Capture the cell that displays the provided text and extract its [X, Y] central coordinate. 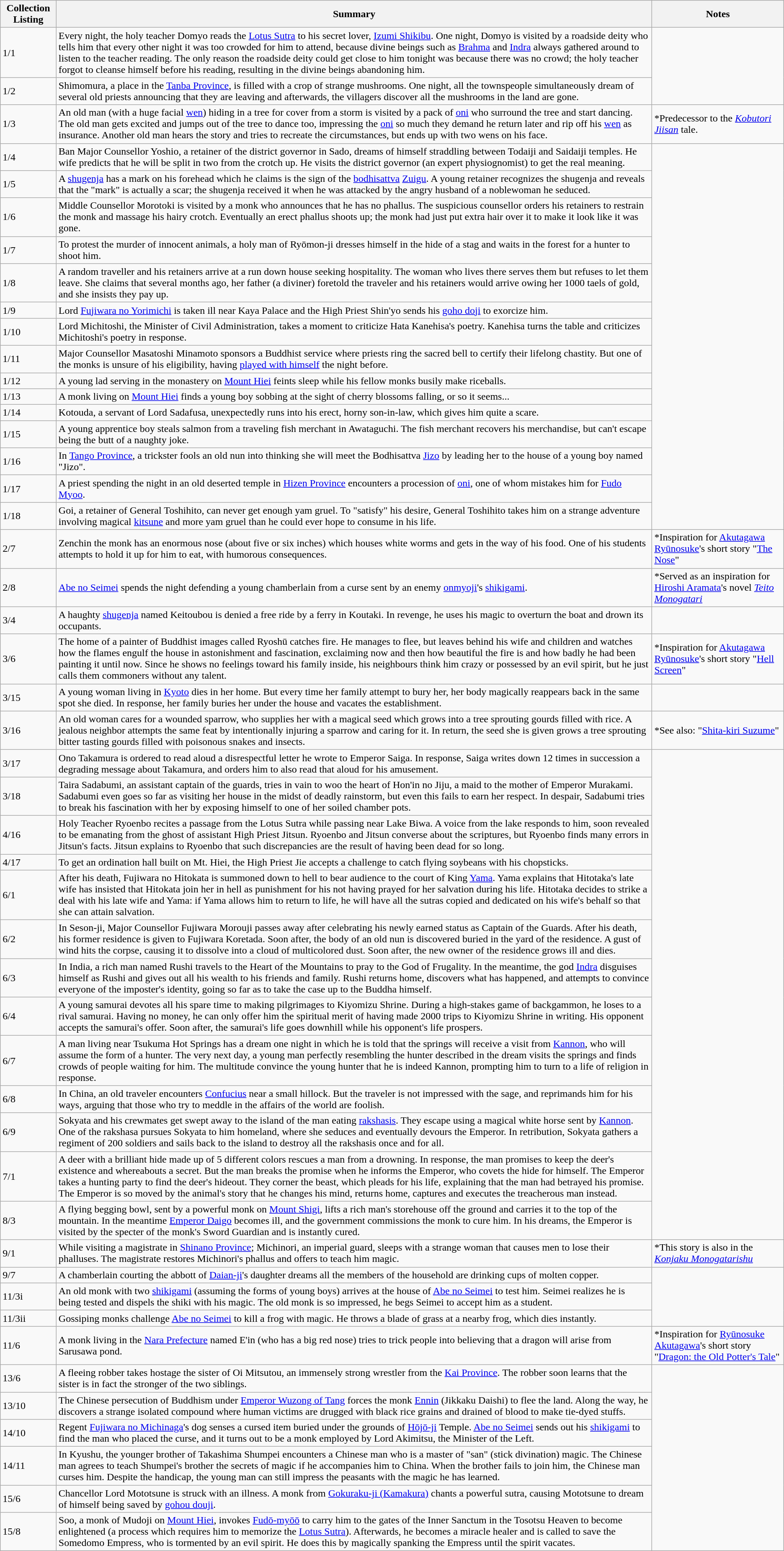
3/16 [28, 730]
3/17 [28, 763]
1/3 [28, 124]
*Served as an inspiration for Hiroshi Aramata's novel Teito Monogatari [718, 587]
Lord Fujiwara no Yorimichi is taken ill near Kaya Palace and the High Priest Shin'yo sends his goho doji to exorcize him. [354, 310]
*This story is also in the Konjaku Monogatarishu [718, 1254]
1/18 [28, 516]
9/1 [28, 1254]
9/7 [28, 1275]
1/11 [28, 359]
1/13 [28, 397]
*Predecessor to the Kobutori Jiisan tale. [718, 124]
1/16 [28, 462]
3/15 [28, 697]
Gossiping monks challenge Abe no Seimei to kill a frog with magic. He throws a blade of grass at a nearby frog, which dies instantly. [354, 1318]
3/4 [28, 620]
A priest spending the night in an old deserted temple in Hizen Province encounters a procession of oni, one of whom mistakes him for Fudo Myoo. [354, 489]
1/15 [28, 434]
4/16 [28, 835]
13/10 [28, 1405]
Notes [718, 14]
1/14 [28, 413]
1/7 [28, 250]
15/6 [28, 1499]
*Inspiration for Akutagawa Ryūnosuke's short story "Hell Screen" [718, 659]
6/3 [28, 978]
*Inspiration for Akutagawa Ryūnosuke's short story "The Nose" [718, 549]
Kotouda, a servant of Lord Sadafusa, unexpectedly runs into his erect, horny son-in-law, which gives him quite a scare. [354, 413]
1/4 [28, 157]
1/8 [28, 283]
Collection Listing [28, 14]
11/3i [28, 1296]
1/6 [28, 217]
To get an ordination hall built on Mt. Hiei, the High Priest Jie accepts a challenge to catch flying soybeans with his chopsticks. [354, 862]
3/18 [28, 796]
A monk living on Mount Hiei finds a young boy sobbing at the sight of cherry blossoms falling, or so it seems... [354, 397]
*Inspiration for Ryūnosuke Akutagawa's short story "Dragon: the Old Potter's Tale" [718, 1345]
1/2 [28, 91]
3/6 [28, 659]
6/4 [28, 1016]
1/10 [28, 332]
A young lad serving in the monastery on Mount Hiei feints sleep while his fellow monks busily make riceballs. [354, 381]
1/9 [28, 310]
14/10 [28, 1433]
Summary [354, 14]
14/11 [28, 1466]
1/1 [28, 53]
11/6 [28, 1345]
6/2 [28, 939]
15/8 [28, 1532]
2/8 [28, 587]
A chamberlain courting the abbott of Daian-ji's daughter dreams all the members of the household are drinking cups of molten copper. [354, 1275]
6/9 [28, 1132]
2/7 [28, 549]
6/8 [28, 1099]
Abe no Seimei spends the night defending a young chamberlain from a curse sent by an enemy onmyoji's shikigami. [354, 587]
1/12 [28, 381]
6/1 [28, 895]
*See also: "Shita-kiri Suzume" [718, 730]
13/6 [28, 1378]
8/3 [28, 1220]
4/17 [28, 862]
1/5 [28, 184]
6/7 [28, 1061]
1/17 [28, 489]
11/3ii [28, 1318]
7/1 [28, 1176]
